Provide the (x, y) coordinate of the cell's center where the given text is located.  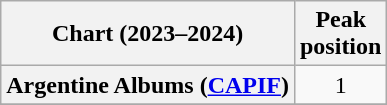
Argentine Albums (CAPIF) (148, 85)
Peakposition (340, 34)
1 (340, 85)
Chart (2023–2024) (148, 34)
